Detect which cell encompasses the target text, then output its [x, y] center coordinate. 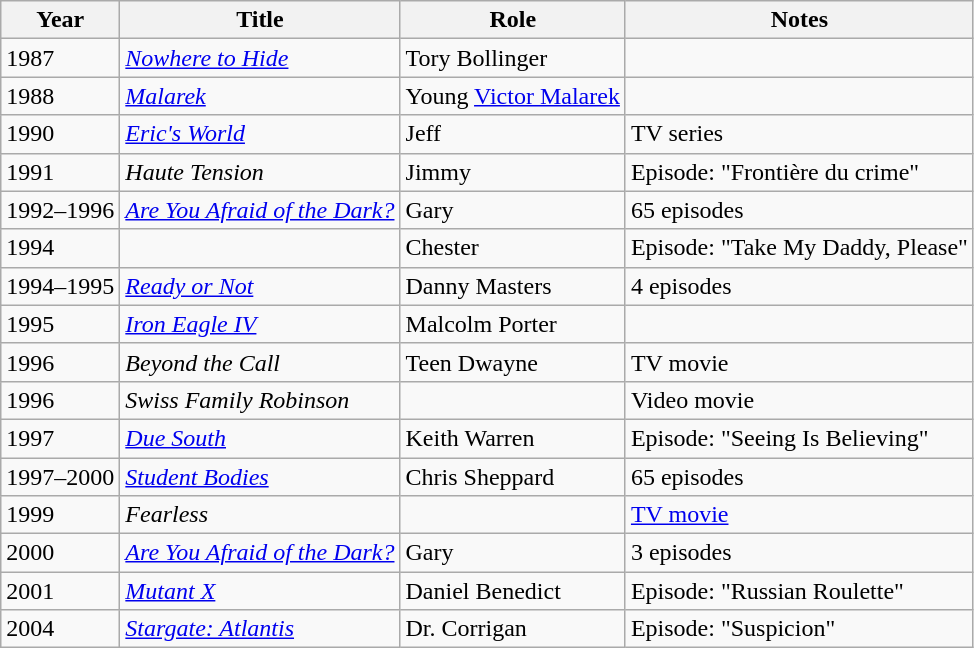
1988 [60, 96]
2000 [60, 553]
Malcolm Porter [512, 324]
Title [260, 20]
TV series [799, 134]
Chester [512, 248]
Chris Sheppard [512, 477]
Dr. Corrigan [512, 629]
1999 [60, 515]
Episode: "Russian Roulette" [799, 591]
2004 [60, 629]
1995 [60, 324]
1994–1995 [60, 286]
Beyond the Call [260, 362]
Ready or Not [260, 286]
Student Bodies [260, 477]
1997–2000 [60, 477]
Year [60, 20]
1992–1996 [60, 210]
Episode: "Seeing Is Believing" [799, 438]
Notes [799, 20]
Teen Dwayne [512, 362]
Mutant X [260, 591]
Role [512, 20]
Swiss Family Robinson [260, 400]
Fearless [260, 515]
1997 [60, 438]
Nowhere to Hide [260, 58]
1994 [60, 248]
3 episodes [799, 553]
Haute Tension [260, 172]
Iron Eagle IV [260, 324]
Stargate: Atlantis [260, 629]
Episode: "Suspicion" [799, 629]
Young Victor Malarek [512, 96]
1987 [60, 58]
Eric's World [260, 134]
4 episodes [799, 286]
Daniel Benedict [512, 591]
Episode: "Frontière du crime" [799, 172]
Due South [260, 438]
Video movie [799, 400]
1991 [60, 172]
Jimmy [512, 172]
Tory Bollinger [512, 58]
Malarek [260, 96]
2001 [60, 591]
Keith Warren [512, 438]
1990 [60, 134]
Episode: "Take My Daddy, Please" [799, 248]
Danny Masters [512, 286]
Jeff [512, 134]
